Scan for the cell matching the given text and deliver its [X, Y] coordinate at center. 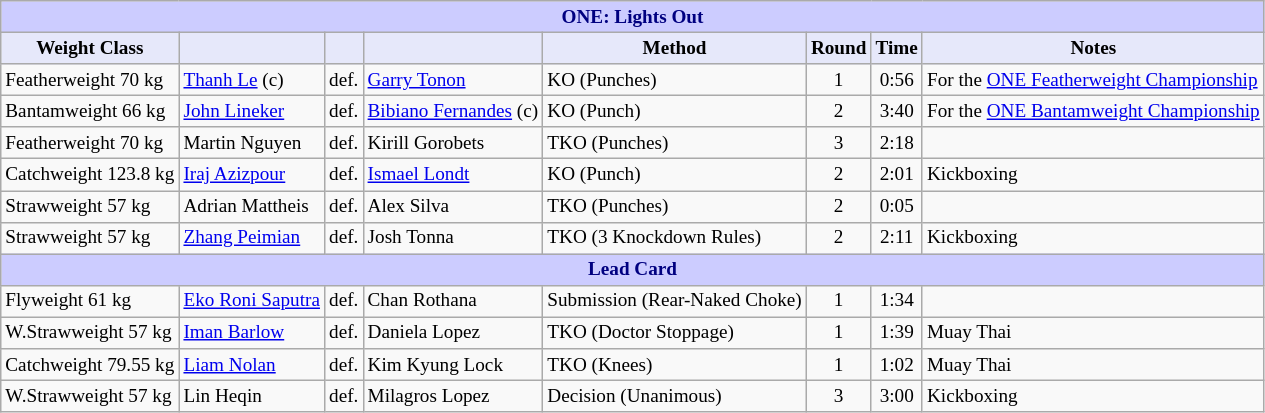
0:56 [896, 80]
1:02 [896, 365]
Zhang Peimian [252, 238]
KO (Punches) [675, 80]
Submission (Rear-Naked Choke) [675, 301]
Method [675, 48]
For the ONE Featherweight Championship [1093, 80]
Bibiano Fernandes (c) [453, 111]
Josh Tonna [453, 238]
Time [896, 48]
For the ONE Bantamweight Championship [1093, 111]
Bantamweight 66 kg [90, 111]
TKO (Doctor Stoppage) [675, 333]
Chan Rothana [453, 301]
Flyweight 61 kg [90, 301]
Martin Nguyen [252, 143]
Ismael Londt [453, 175]
Weight Class [90, 48]
TKO (3 Knockdown Rules) [675, 238]
Catchweight 123.8 kg [90, 175]
ONE: Lights Out [633, 17]
1:34 [896, 301]
Catchweight 79.55 kg [90, 365]
Notes [1093, 48]
Adrian Mattheis [252, 206]
3:00 [896, 396]
2:11 [896, 238]
Lead Card [633, 270]
Decision (Unanimous) [675, 396]
Iman Barlow [252, 333]
Liam Nolan [252, 365]
1:39 [896, 333]
Daniela Lopez [453, 333]
Iraj Azizpour [252, 175]
Thanh Le (c) [252, 80]
Milagros Lopez [453, 396]
2:01 [896, 175]
Alex Silva [453, 206]
John Lineker [252, 111]
Lin Heqin [252, 396]
3:40 [896, 111]
Round [838, 48]
TKO (Knees) [675, 365]
Eko Roni Saputra [252, 301]
Kim Kyung Lock [453, 365]
2:18 [896, 143]
0:05 [896, 206]
Kirill Gorobets [453, 143]
Garry Tonon [453, 80]
